For the text-containing cell, return its midpoint in (X, Y) coordinate format. 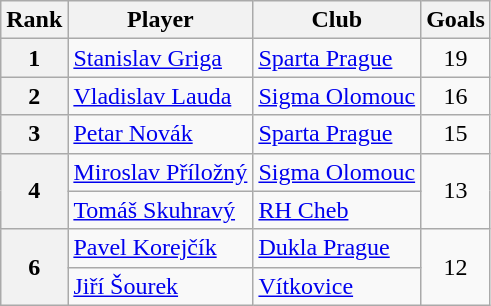
13 (456, 191)
RH Cheb (337, 210)
12 (456, 267)
Rank (34, 20)
Goals (456, 20)
Vítkovice (337, 286)
Miroslav Příložný (160, 172)
1 (34, 58)
Dukla Prague (337, 248)
Vladislav Lauda (160, 96)
Stanislav Griga (160, 58)
4 (34, 191)
Petar Novák (160, 134)
2 (34, 96)
3 (34, 134)
Club (337, 20)
Player (160, 20)
Pavel Korejčík (160, 248)
16 (456, 96)
Tomáš Skuhravý (160, 210)
6 (34, 267)
15 (456, 134)
Jiří Šourek (160, 286)
19 (456, 58)
